Search for the cell housing the specified text and yield its [X, Y] center coordinate. 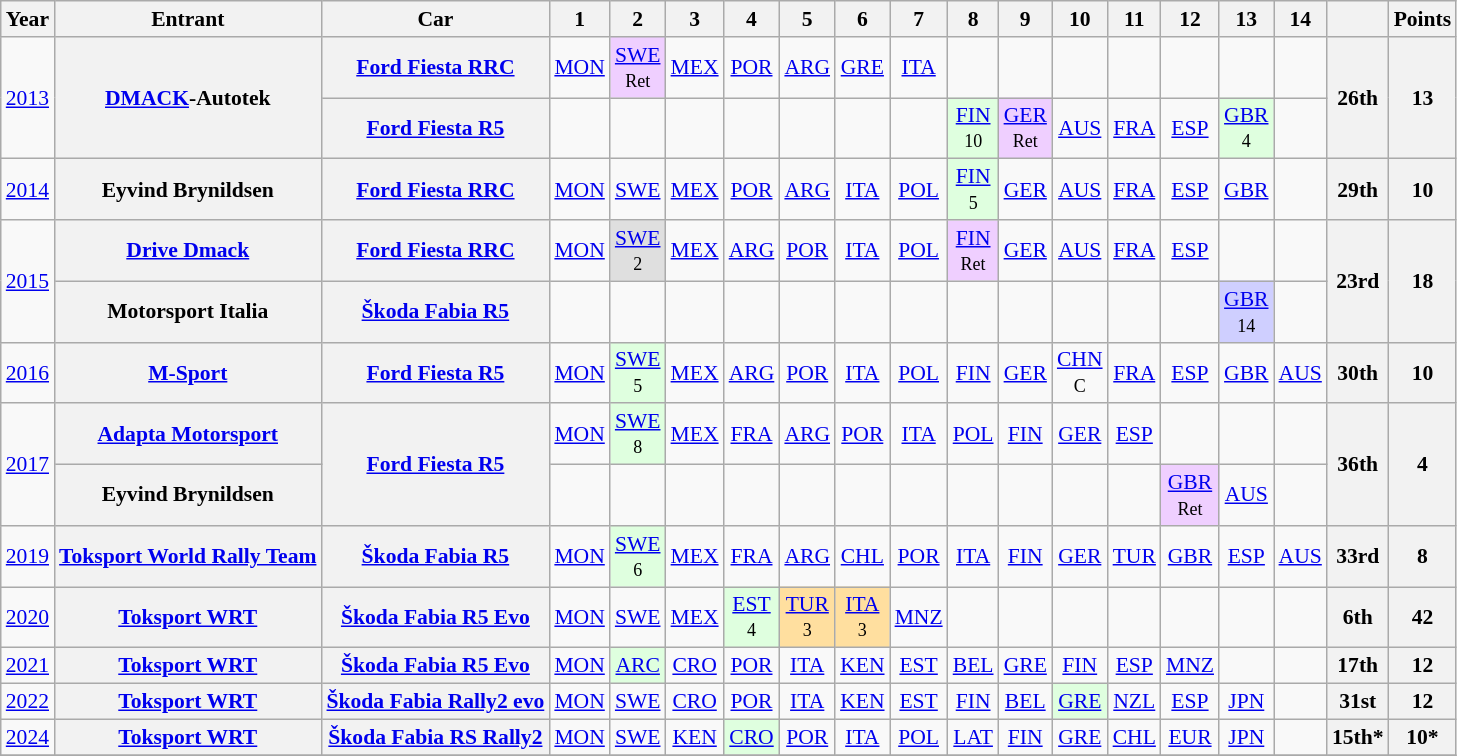
17th [1358, 666]
Adapta Motorsport [188, 434]
LAT [974, 737]
Year [28, 19]
6 [862, 19]
31st [1358, 702]
42 [1423, 618]
SWE5 [638, 372]
Car [435, 19]
Motorsport Italia [188, 312]
FIN10 [974, 128]
29th [1358, 190]
26th [1358, 98]
FINRet [974, 250]
EST4 [752, 618]
Points [1423, 19]
M-Sport [188, 372]
6th [1358, 618]
TUR [1134, 556]
2013 [28, 98]
30th [1358, 372]
2024 [28, 737]
2016 [28, 372]
36th [1358, 465]
SWE8 [638, 434]
3 [695, 19]
2021 [28, 666]
33rd [1358, 556]
GBR4 [1246, 128]
Toksport World Rally Team [188, 556]
14 [1300, 19]
SWERet [638, 68]
2022 [28, 702]
ITA3 [862, 618]
5 [807, 19]
1 [580, 19]
DMACK-Autotek [188, 98]
2017 [28, 465]
Škoda Fabia Rally2 evo [435, 702]
CHNC [1080, 372]
2014 [28, 190]
2015 [28, 281]
EUR [1190, 737]
9 [1026, 19]
10* [1423, 737]
NZL [1134, 702]
ARC [638, 666]
2020 [28, 618]
18 [1423, 281]
Škoda Fabia RS Rally2 [435, 737]
FIN5 [974, 190]
GERRet [1026, 128]
GBR14 [1246, 312]
7 [919, 19]
Drive Dmack [188, 250]
GBRRet [1190, 496]
2019 [28, 556]
2 [638, 19]
15th* [1358, 737]
23rd [1358, 281]
SWE6 [638, 556]
11 [1134, 19]
SWE2 [638, 250]
TUR3 [807, 618]
Entrant [188, 19]
